Pinpoint the cell where the given text exists, returning its [x, y] midpoint coordinate. 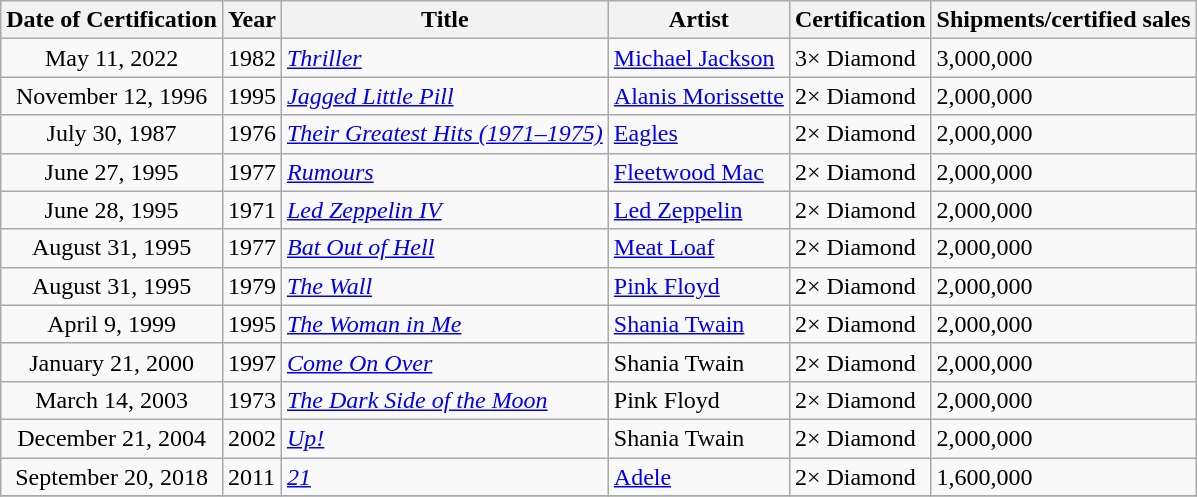
Meat Loaf [698, 248]
Thriller [444, 58]
1979 [252, 286]
3,000,000 [1064, 58]
Led Zeppelin [698, 210]
April 9, 1999 [112, 324]
Year [252, 20]
1973 [252, 400]
November 12, 1996 [112, 96]
21 [444, 477]
2011 [252, 477]
Certification [860, 20]
The Dark Side of the Moon [444, 400]
2002 [252, 438]
Bat Out of Hell [444, 248]
1982 [252, 58]
June 27, 1995 [112, 172]
Come On Over [444, 362]
Led Zeppelin IV [444, 210]
Up! [444, 438]
Title [444, 20]
1,600,000 [1064, 477]
Rumours [444, 172]
Eagles [698, 134]
3× Diamond [860, 58]
1976 [252, 134]
1997 [252, 362]
Shipments/certified sales [1064, 20]
December 21, 2004 [112, 438]
June 28, 1995 [112, 210]
May 11, 2022 [112, 58]
March 14, 2003 [112, 400]
July 30, 1987 [112, 134]
Michael Jackson [698, 58]
Date of Certification [112, 20]
The Wall [444, 286]
Artist [698, 20]
The Woman in Me [444, 324]
September 20, 2018 [112, 477]
1971 [252, 210]
January 21, 2000 [112, 362]
Jagged Little Pill [444, 96]
Alanis Morissette [698, 96]
Their Greatest Hits (1971–1975) [444, 134]
Adele [698, 477]
Fleetwood Mac [698, 172]
